Locate the cell with the specified text and output its (x, y) center coordinate. 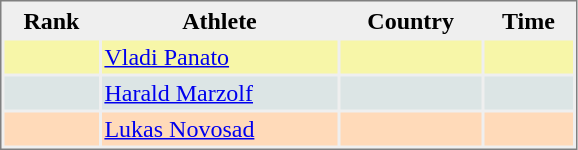
Lukas Novosad (219, 128)
Time (528, 20)
Rank (51, 20)
Athlete (219, 20)
Country (411, 20)
Harald Marzolf (219, 92)
Vladi Panato (219, 56)
